Locate the cell with the specified text and output its (X, Y) center coordinate. 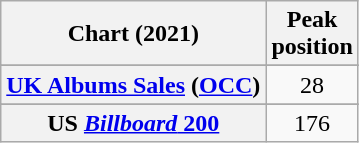
US Billboard 200 (134, 123)
Peakposition (312, 34)
Chart (2021) (134, 34)
176 (312, 123)
UK Albums Sales (OCC) (134, 85)
28 (312, 85)
